Locate the cell with the specified text and output its (X, Y) center coordinate. 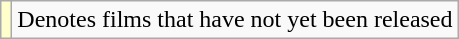
Denotes films that have not yet been released (235, 20)
